Search for the cell housing the specified text and yield its (x, y) center coordinate. 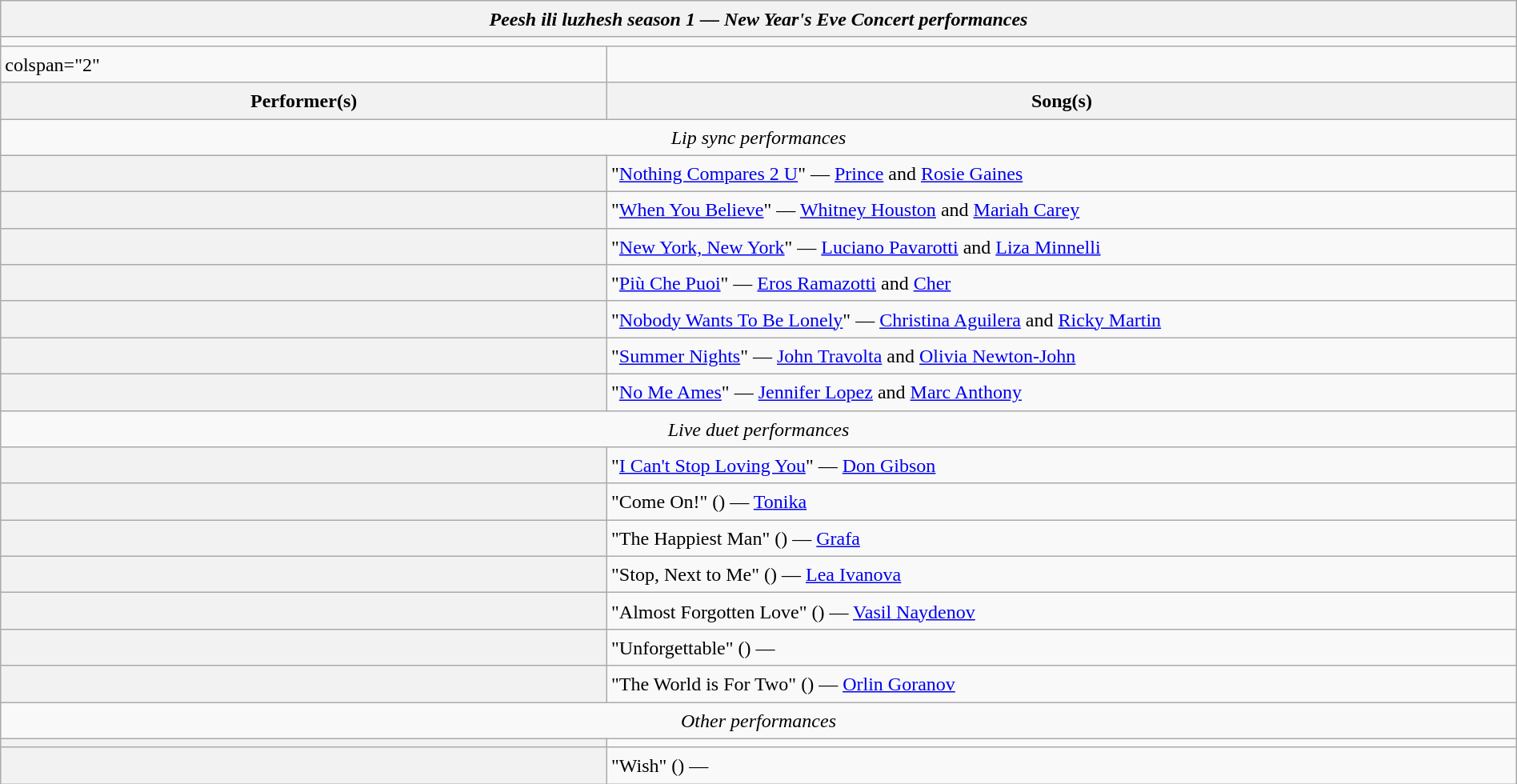
"No Me Ames" — Jennifer Lopez and Marc Anthony (1063, 392)
"Almost Forgotten Love" () — Vasil Naydenov (1063, 611)
"Stop, Next to Me" () — Lea Ivanova (1063, 574)
"Più Che Puoi" — Eros Ramazotti and Cher (1063, 283)
Peesh ili luzhesh season 1 — New Year's Eve Concert performances (758, 19)
Lip sync performances (758, 137)
Song(s) (1063, 101)
"Come On!" () — Tonika (1063, 502)
"Summer Nights" — John Travolta and Olivia Newton-John (1063, 356)
Other performances (758, 721)
Live duet performances (758, 429)
"When You Believe" — Whitney Houston and Mariah Carey (1063, 210)
"Wish" () — (1063, 766)
"I Can't Stop Loving You" — Don Gibson (1063, 466)
Performer(s) (304, 101)
"Nothing Compares 2 U" — Prince and Rosie Gaines (1063, 174)
"The World is For Two" () — Orlin Goranov (1063, 684)
"New York, New York" — Luciano Pavarotti and Liza Minnelli (1063, 246)
"Nobody Wants To Be Lonely" — Christina Aguilera and Ricky Martin (1063, 319)
"The Happiest Man" () — Grafa (1063, 538)
colspan="2" (304, 64)
"Unforgettable" () — (1063, 647)
